Return (X, Y) of the center of cell containing provided text 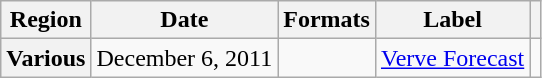
Date (184, 20)
Formats (327, 20)
Region (46, 20)
December 6, 2011 (184, 58)
Label (452, 20)
Various (46, 58)
Verve Forecast (452, 58)
